Pinpoint the cell where the given text exists, returning its [x, y] midpoint coordinate. 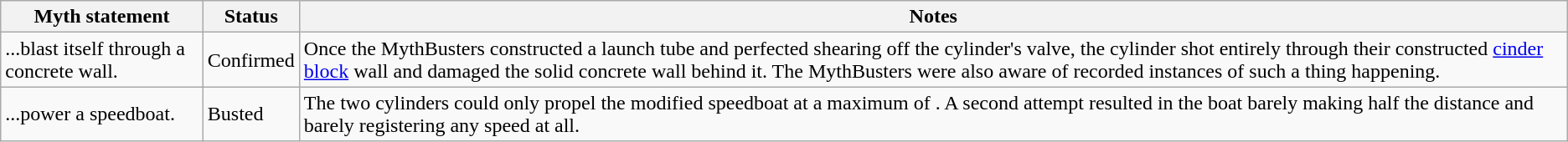
Notes [933, 17]
Myth statement [102, 17]
...blast itself through a concrete wall. [102, 60]
Status [251, 17]
...power a speedboat. [102, 114]
Confirmed [251, 60]
Busted [251, 114]
